Detect which cell encompasses the target text, then output its [x, y] center coordinate. 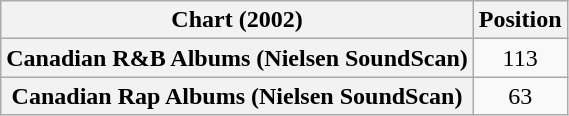
Canadian Rap Albums (Nielsen SoundScan) [238, 96]
113 [520, 58]
Canadian R&B Albums (Nielsen SoundScan) [238, 58]
Chart (2002) [238, 20]
63 [520, 96]
Position [520, 20]
